Detect which cell encompasses the target text, then output its (X, Y) center coordinate. 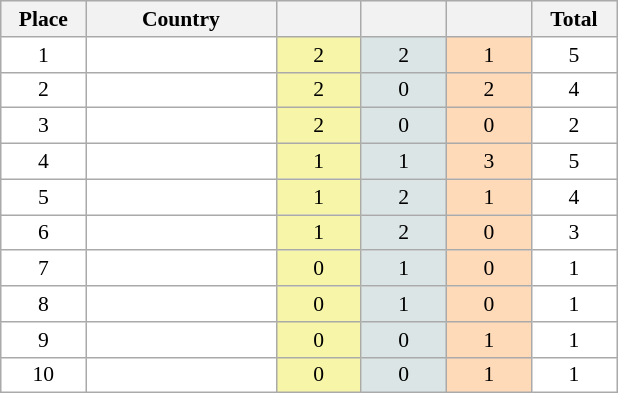
Total (574, 19)
Country (181, 19)
6 (44, 233)
7 (44, 269)
Place (44, 19)
10 (44, 375)
9 (44, 340)
8 (44, 304)
